From the cell containing the given text, extract its center point as [x, y] coordinate. 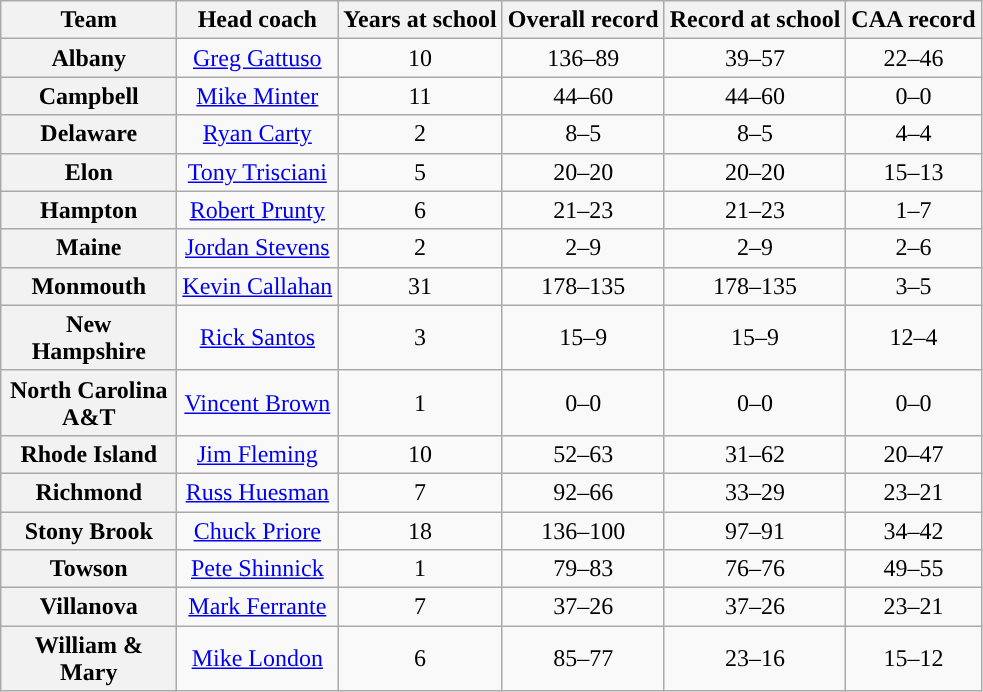
Stony Brook [89, 531]
Rhode Island [89, 454]
92–66 [583, 492]
Campbell [89, 96]
Record at school [755, 20]
3–5 [914, 286]
136–100 [583, 531]
Pete Shinnick [258, 569]
52–63 [583, 454]
Mark Ferrante [258, 607]
79–83 [583, 569]
Delaware [89, 134]
Team [89, 20]
15–13 [914, 172]
Years at school [420, 20]
Villanova [89, 607]
Jordan Stevens [258, 248]
3 [420, 338]
CAA record [914, 20]
49–55 [914, 569]
34–42 [914, 531]
33–29 [755, 492]
Overall record [583, 20]
New Hampshire [89, 338]
Rick Santos [258, 338]
Elon [89, 172]
31 [420, 286]
Greg Gattuso [258, 58]
12–4 [914, 338]
North Carolina A&T [89, 402]
Chuck Priore [258, 531]
Maine [89, 248]
Ryan Carty [258, 134]
76–76 [755, 569]
31–62 [755, 454]
2–6 [914, 248]
Jim Fleming [258, 454]
Head coach [258, 20]
Robert Prunty [258, 210]
15–12 [914, 658]
1–7 [914, 210]
Richmond [89, 492]
97–91 [755, 531]
Hampton [89, 210]
Albany [89, 58]
136–89 [583, 58]
Towson [89, 569]
4–4 [914, 134]
11 [420, 96]
Vincent Brown [258, 402]
5 [420, 172]
85–77 [583, 658]
Russ Huesman [258, 492]
Tony Trisciani [258, 172]
William & Mary [89, 658]
Kevin Callahan [258, 286]
Mike Minter [258, 96]
18 [420, 531]
Mike London [258, 658]
23–16 [755, 658]
Monmouth [89, 286]
22–46 [914, 58]
39–57 [755, 58]
20–47 [914, 454]
